Scan for the cell matching the given text and deliver its [X, Y] coordinate at center. 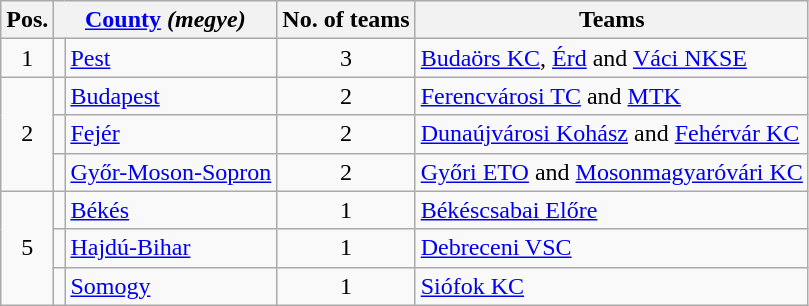
Budaörs KC, Érd and Váci NKSE [612, 58]
Teams [612, 20]
Budapest [171, 96]
5 [28, 248]
Ferencvárosi TC and MTK [612, 96]
County (megye) [166, 20]
3 [346, 58]
Békéscsabai Előre [612, 210]
Győri ETO and Mosonmagyaróvári KC [612, 172]
Pest [171, 58]
Pos. [28, 20]
Somogy [171, 286]
Fejér [171, 134]
Győr-Moson-Sopron [171, 172]
Dunaújvárosi Kohász and Fehérvár KC [612, 134]
Debreceni VSC [612, 248]
Siófok KC [612, 286]
No. of teams [346, 20]
Békés [171, 210]
Hajdú-Bihar [171, 248]
